Capture the cell that displays the provided text and extract its [X, Y] central coordinate. 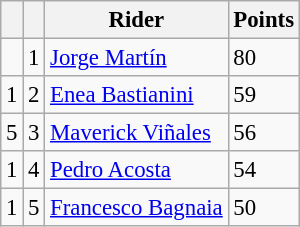
54 [264, 170]
Pedro Acosta [136, 170]
Points [264, 20]
59 [264, 95]
2 [34, 95]
56 [264, 133]
80 [264, 58]
Francesco Bagnaia [136, 208]
4 [34, 170]
Rider [136, 20]
3 [34, 133]
Enea Bastianini [136, 95]
50 [264, 208]
Maverick Viñales [136, 133]
Jorge Martín [136, 58]
